For the text-containing cell, return its midpoint in [x, y] coordinate format. 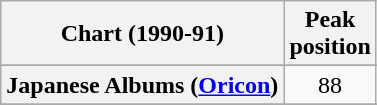
Japanese Albums (Oricon) [142, 85]
Peakposition [330, 34]
Chart (1990-91) [142, 34]
88 [330, 85]
